Extract the (X, Y) coordinate from the center of the cell holding the provided text.  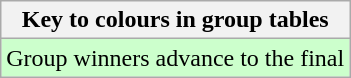
Key to colours in group tables (176, 20)
Group winners advance to the final (176, 58)
